Extract the [x, y] coordinate from the center of the cell holding the provided text.  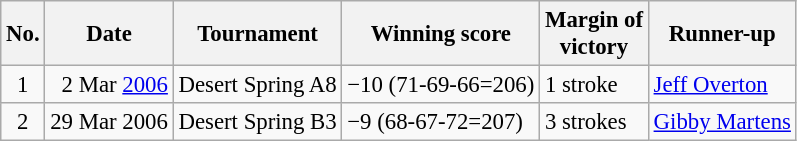
−10 (71-69-66=206) [441, 85]
Gibby Martens [722, 122]
3 strokes [594, 122]
Desert Spring A8 [258, 85]
Winning score [441, 34]
2 [23, 122]
−9 (68-67-72=207) [441, 122]
1 stroke [594, 85]
Jeff Overton [722, 85]
Date [109, 34]
29 Mar 2006 [109, 122]
2 Mar 2006 [109, 85]
Tournament [258, 34]
Margin ofvictory [594, 34]
Desert Spring B3 [258, 122]
No. [23, 34]
Runner-up [722, 34]
1 [23, 85]
